Scan for the cell matching the given text and deliver its [x, y] coordinate at center. 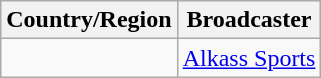
Broadcaster [249, 20]
Country/Region [89, 20]
Alkass Sports [249, 58]
